Find where the given text appears and provide that cell's center as (x, y) coordinate. 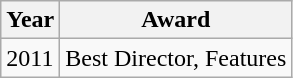
2011 (30, 58)
Best Director, Features (176, 58)
Year (30, 20)
Award (176, 20)
